Locate the cell with the specified text and output its [x, y] center coordinate. 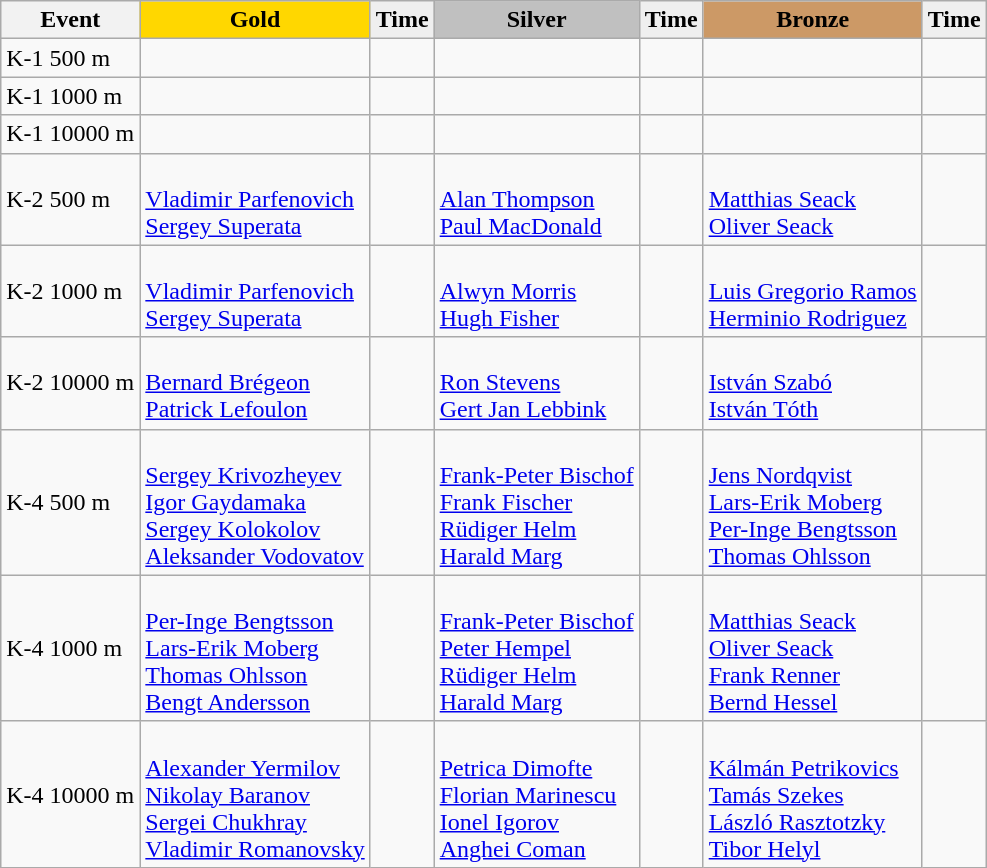
Per-Inge BengtssonLars-Erik MobergThomas OhlssonBengt Andersson [255, 648]
K-2 10000 m [70, 383]
Ron StevensGert Jan Lebbink [536, 383]
Petrica DimofteFlorian MarinescuIonel IgorovAnghei Coman [536, 794]
K-4 10000 m [70, 794]
K-4 500 m [70, 502]
Kálmán PetrikovicsTamás SzekesLászló RasztotzkyTibor Helyl [812, 794]
Bronze [812, 20]
Matthias SeackOliver SeackFrank RennerBernd Hessel [812, 648]
Frank-Peter BischofFrank FischerRüdiger HelmHarald Marg [536, 502]
Gold [255, 20]
Alan ThompsonPaul MacDonald [536, 199]
Alexander YermilovNikolay BaranovSergei ChukhrayVladimir Romanovsky [255, 794]
K-1 500 m [70, 58]
K-2 500 m [70, 199]
K-1 10000 m [70, 134]
Alwyn MorrisHugh Fisher [536, 291]
Sergey KrivozheyevIgor GaydamakaSergey KolokolovAleksander Vodovatov [255, 502]
István SzabóIstván Tóth [812, 383]
Bernard BrégeonPatrick Lefoulon [255, 383]
Jens NordqvistLars-Erik MobergPer-Inge BengtssonThomas Ohlsson [812, 502]
K-2 1000 m [70, 291]
Event [70, 20]
K-1 1000 m [70, 96]
Frank-Peter BischofPeter HempelRüdiger HelmHarald Marg [536, 648]
Matthias SeackOliver Seack [812, 199]
K-4 1000 m [70, 648]
Silver [536, 20]
Luis Gregorio RamosHerminio Rodriguez [812, 291]
